Return [x, y] of the center of cell containing provided text 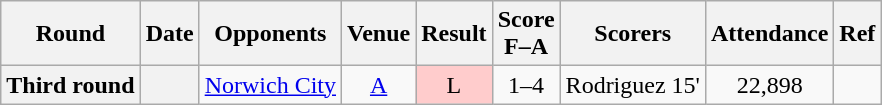
Scorers [632, 34]
Venue [379, 34]
1–4 [526, 85]
Attendance [769, 34]
Opponents [270, 34]
22,898 [769, 85]
Result [454, 34]
A [379, 85]
Round [70, 34]
L [454, 85]
Third round [70, 85]
Rodriguez 15' [632, 85]
Ref [858, 34]
Date [170, 34]
Norwich City [270, 85]
ScoreF–A [526, 34]
